Identify which cell holds the provided text, then report its [x, y] central coordinate. 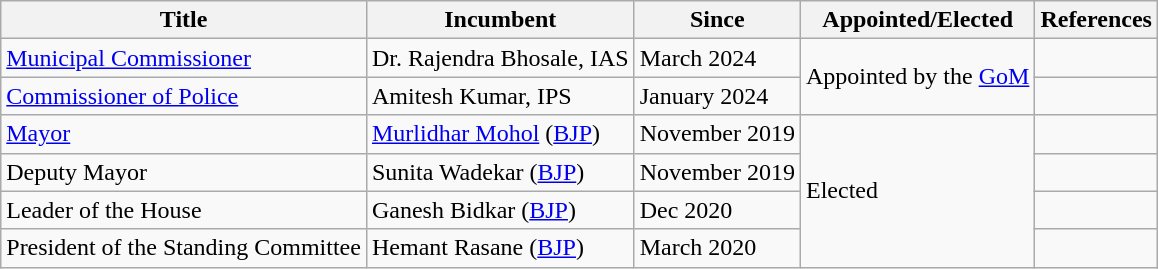
Deputy Mayor [184, 172]
Ganesh Bidkar (BJP) [500, 210]
Since [717, 20]
Municipal Commissioner [184, 58]
Mayor [184, 134]
January 2024 [717, 96]
March 2024 [717, 58]
Hemant Rasane (BJP) [500, 248]
Amitesh Kumar, IPS [500, 96]
Dec 2020 [717, 210]
March 2020 [717, 248]
References [1096, 20]
Incumbent [500, 20]
President of the Standing Committee [184, 248]
Commissioner of Police [184, 96]
Appointed by the GoM [917, 77]
Title [184, 20]
Leader of the House [184, 210]
Sunita Wadekar (BJP) [500, 172]
Dr. Rajendra Bhosale, IAS [500, 58]
Elected [917, 191]
Appointed/Elected [917, 20]
Murlidhar Mohol (BJP) [500, 134]
